From the cell containing the given text, extract its center point as [x, y] coordinate. 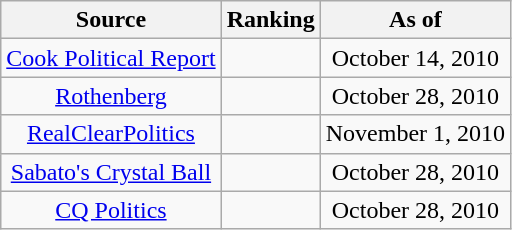
RealClearPolitics [111, 134]
As of [415, 20]
Sabato's Crystal Ball [111, 172]
CQ Politics [111, 210]
November 1, 2010 [415, 134]
October 14, 2010 [415, 58]
Rothenberg [111, 96]
Ranking [270, 20]
Source [111, 20]
Cook Political Report [111, 58]
